Determine the (X, Y) coordinate at the center of the cell enclosing the given text.  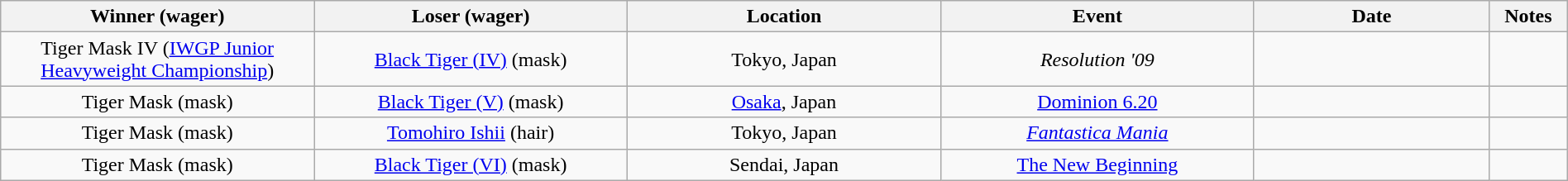
Date (1371, 17)
Tiger Mask IV (IWGP Junior Heavyweight Championship) (157, 60)
Black Tiger (V) (mask) (471, 102)
Notes (1528, 17)
Event (1097, 17)
Tomohiro Ishii (hair) (471, 133)
Location (784, 17)
Sendai, Japan (784, 164)
Loser (wager) (471, 17)
Dominion 6.20 (1097, 102)
Black Tiger (IV) (mask) (471, 60)
Winner (wager) (157, 17)
Fantastica Mania (1097, 133)
Resolution '09 (1097, 60)
Black Tiger (VI) (mask) (471, 164)
The New Beginning (1097, 164)
Osaka, Japan (784, 102)
